Search for the cell housing the specified text and yield its (X, Y) center coordinate. 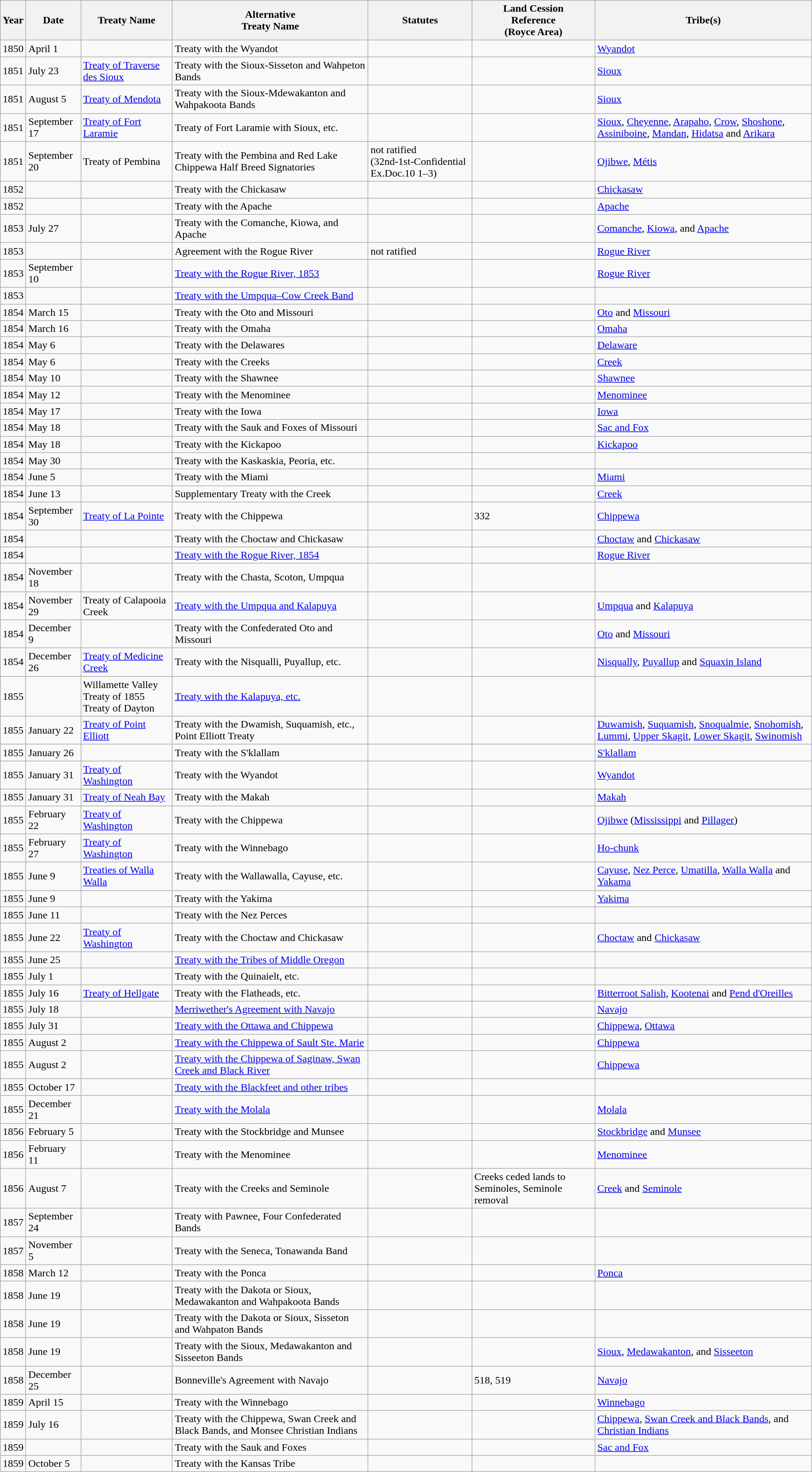
Treaty of Point Elliott (127, 731)
1850 (13, 49)
Treaty with the Kalapuya, etc. (270, 696)
Makah (703, 797)
Creeks ceded lands to Seminoles, Seminole removal (534, 1188)
Treaty with the Nisqualli, Puyallup, etc. (270, 662)
Ho-chunk (703, 848)
October 17 (53, 1087)
December 9 (53, 634)
February 11 (53, 1154)
Bitterroot Salish, Kootenai and Pend d'Oreilles (703, 993)
November 18 (53, 577)
Treaty with the Sioux-Sisseton and Wahpeton Bands (270, 71)
Yakima (703, 898)
Treaty with the Kaskaskia, Peoria, etc. (270, 461)
Treaty with the Flatheads, etc. (270, 993)
Treaty with the Umpqua–Cow Creek Band (270, 295)
Treaty with the Pembina and Red Lake Chippewa Half Breed Signatories (270, 161)
Shawnee (703, 378)
Miami (703, 477)
June 13 (53, 494)
Willamette Valley Treaty of 1855Treaty of Dayton (127, 696)
Treaty with the Blackfeet and other tribes (270, 1087)
Treaty with the Wallawalla, Cayuse, etc. (270, 876)
Treaty with the Makah (270, 797)
August 7 (53, 1188)
Year (13, 20)
February 5 (53, 1132)
Delaware (703, 345)
Treaty with the Rogue River, 1853 (270, 273)
not ratified (420, 251)
Ponca (703, 1273)
Treaty with the Stockbridge and Munsee (270, 1132)
June 25 (53, 960)
Treaty with the Creeks and Seminole (270, 1188)
518, 519 (534, 1380)
Treaty with the Kickapoo (270, 444)
Treaty with the S'klallam (270, 753)
March 15 (53, 312)
Stockbridge and Munsee (703, 1132)
June 22 (53, 937)
December 25 (53, 1380)
Treaty with Pawnee, Four Confederated Bands (270, 1223)
Treaty with the Delawares (270, 345)
not ratified(32nd-1st-Confidential Ex.Doc.10 1–3) (420, 161)
November 29 (53, 606)
Treaty of Neah Bay (127, 797)
Treaty of Pembina (127, 161)
May 12 (53, 395)
332 (534, 516)
Treaty with the Sauk and Foxes (270, 1447)
Treaty with the Quinaielt, etc. (270, 976)
March 16 (53, 329)
Treaty with the Apache (270, 206)
Treaty with the Yakima (270, 898)
Agreement with the Rogue River (270, 251)
November 5 (53, 1250)
Winnebago (703, 1403)
January 22 (53, 731)
Sioux, Medawakanton, and Sisseeton (703, 1352)
July 23 (53, 71)
Treaty with the Chippewa of Sault Ste. Marie (270, 1043)
Treaty with the Miami (270, 477)
Treaty with the Tribes of Middle Oregon (270, 960)
Treaty of Mendota (127, 99)
July 31 (53, 1026)
Treaty with the Ponca (270, 1273)
April 1 (53, 49)
Cayuse, Nez Perce, Umatilla, Walla Walla and Yakama (703, 876)
February 22 (53, 820)
Treaty with the Chasta, Scoton, Umpqua (270, 577)
Treaty of Traverse des Sioux (127, 71)
August 5 (53, 99)
Treaty with the Chippewa of Saginaw, Swan Creek and Black River (270, 1065)
September 20 (53, 161)
June 11 (53, 915)
April 15 (53, 1403)
AlternativeTreaty Name (270, 20)
Supplementary Treaty with the Creek (270, 494)
Duwamish, Suquamish, Snoqualmie, Snohomish, Lummi, Upper Skagit, Lower Skagit, Swinomish (703, 731)
Treaty with the Ottawa and Chippewa (270, 1026)
Tribe(s) (703, 20)
Statutes (420, 20)
Treaty with the Oto and Missouri (270, 312)
Treaty with the Seneca, Tonawanda Band (270, 1250)
July 1 (53, 976)
Bonneville's Agreement with Navajo (270, 1380)
Sioux, Cheyenne, Arapaho, Crow, Shoshone, Assiniboine, Mandan, Hidatsa and Arikara (703, 128)
Nisqually, Puyallup and Squaxin Island (703, 662)
Treaty with the Iowa (270, 411)
Treaty with the Confederated Oto and Missouri (270, 634)
December 26 (53, 662)
February 27 (53, 848)
Treaty with the Comanche, Kiowa, and Apache (270, 228)
Land CessionReference(Royce Area) (534, 20)
September 10 (53, 273)
S'klallam (703, 753)
Molala (703, 1110)
Treaty of Calapooia Creek (127, 606)
Treaty with the Sioux-Mdewakanton and Wahpakoota Bands (270, 99)
May 10 (53, 378)
Treaty of La Pointe (127, 516)
Ojibwe (Mississippi and Pillager) (703, 820)
September 17 (53, 128)
Kickapoo (703, 444)
December 21 (53, 1110)
Treaty with the Dakota or Sioux, Sisseton and Wahpaton Bands (270, 1323)
Treaty with the Dwamish, Suquamish, etc., Point Elliott Treaty (270, 731)
Treaty of Hellgate (127, 993)
Treaty with the Nez Perces (270, 915)
Treaty with the Dakota or Sioux, Medawakanton and Wahpakoota Bands (270, 1295)
September 30 (53, 516)
Treaty with the Shawnee (270, 378)
Apache (703, 206)
Treaty with the Omaha (270, 329)
Treaty with the Rogue River, 1854 (270, 555)
Treaty of Medicine Creek (127, 662)
Treaty with the Kansas Tribe (270, 1464)
Merriwether's Agreement with Navajo (270, 1010)
Treaty Name (127, 20)
Treaty with the Sauk and Foxes of Missouri (270, 428)
Ojibwe, Métis (703, 161)
March 12 (53, 1273)
June 5 (53, 477)
May 30 (53, 461)
Iowa (703, 411)
July 18 (53, 1010)
Chippewa, Ottawa (703, 1026)
Omaha (703, 329)
Treaty with the Molala (270, 1110)
Chickasaw (703, 190)
Creek and Seminole (703, 1188)
Treaty with the Umpqua and Kalapuya (270, 606)
July 27 (53, 228)
Comanche, Kiowa, and Apache (703, 228)
Chippewa, Swan Creek and Black Bands, and Christian Indians (703, 1425)
September 24 (53, 1223)
October 5 (53, 1464)
Treaties of Walla Walla (127, 876)
Treaty with the Creeks (270, 362)
January 26 (53, 753)
Treaty with the Sioux, Medawakanton and Sisseeton Bands (270, 1352)
Treaty of Fort Laramie (127, 128)
Treaty with the Chippewa, Swan Creek and Black Bands, and Monsee Christian Indians (270, 1425)
Date (53, 20)
Umpqua and Kalapuya (703, 606)
Treaty with the Chickasaw (270, 190)
Treaty of Fort Laramie with Sioux, etc. (270, 128)
May 17 (53, 411)
